Pinpoint the cell where the given text exists, returning its (X, Y) midpoint coordinate. 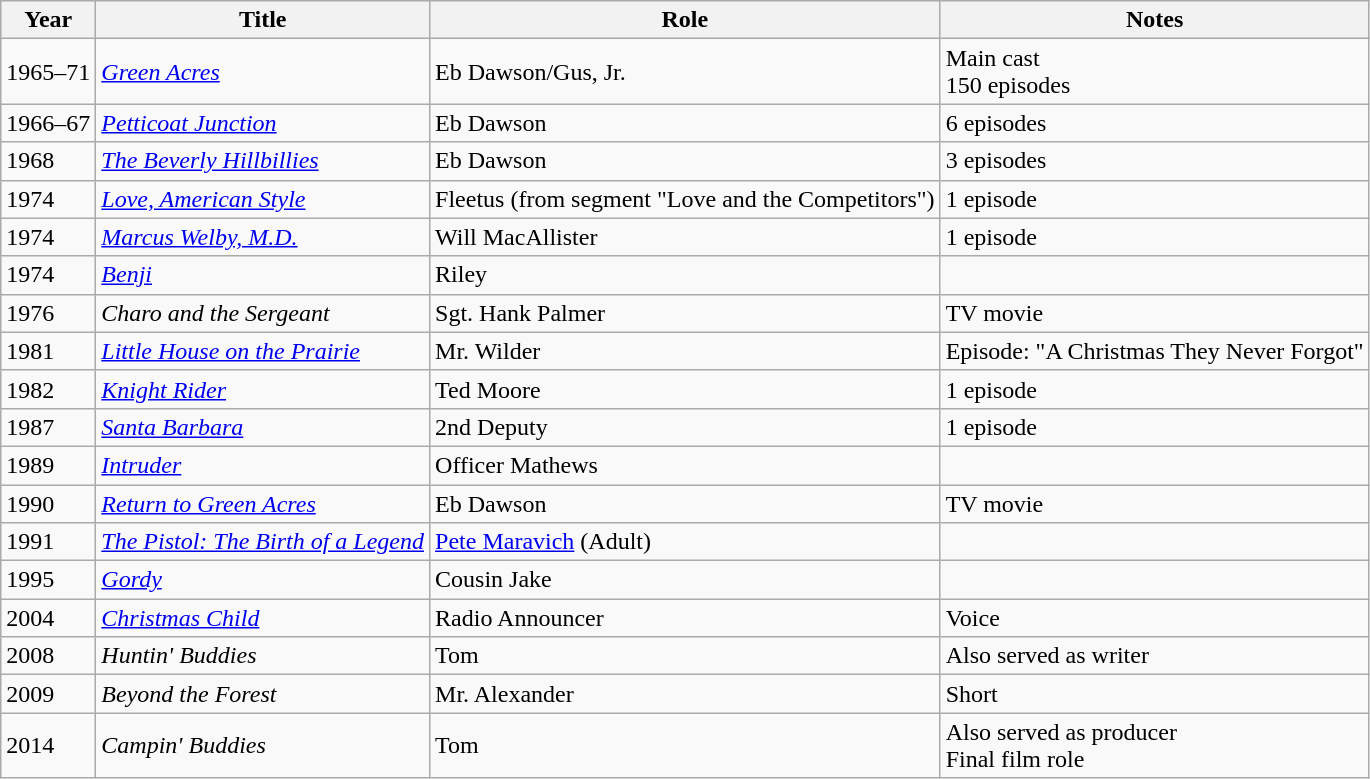
Year (48, 20)
Sgt. Hank Palmer (686, 313)
Charo and the Sergeant (263, 313)
Will MacAllister (686, 237)
Petticoat Junction (263, 123)
Knight Rider (263, 389)
Beyond the Forest (263, 694)
Short (1154, 694)
Cousin Jake (686, 580)
Ted Moore (686, 389)
Notes (1154, 20)
Also served as writer (1154, 656)
The Beverly Hillbillies (263, 161)
Riley (686, 275)
Santa Barbara (263, 427)
1990 (48, 503)
1987 (48, 427)
Christmas Child (263, 618)
1966–67 (48, 123)
1976 (48, 313)
1989 (48, 465)
The Pistol: The Birth of a Legend (263, 542)
2009 (48, 694)
1995 (48, 580)
Radio Announcer (686, 618)
1968 (48, 161)
3 episodes (1154, 161)
Episode: "A Christmas They Never Forgot" (1154, 351)
Also served as producerFinal film role (1154, 746)
2014 (48, 746)
2008 (48, 656)
Huntin' Buddies (263, 656)
Eb Dawson/Gus, Jr. (686, 72)
1982 (48, 389)
2nd Deputy (686, 427)
Mr. Alexander (686, 694)
Intruder (263, 465)
2004 (48, 618)
Campin' Buddies (263, 746)
Fleetus (from segment "Love and the Competitors") (686, 199)
Love, American Style (263, 199)
Pete Maravich (Adult) (686, 542)
1965–71 (48, 72)
1981 (48, 351)
Officer Mathews (686, 465)
Benji (263, 275)
Marcus Welby, M.D. (263, 237)
Role (686, 20)
Mr. Wilder (686, 351)
1991 (48, 542)
Voice (1154, 618)
Return to Green Acres (263, 503)
Gordy (263, 580)
6 episodes (1154, 123)
Title (263, 20)
Little House on the Prairie (263, 351)
Main cast150 episodes (1154, 72)
Green Acres (263, 72)
